Locate the cell with the specified text and output its [X, Y] center coordinate. 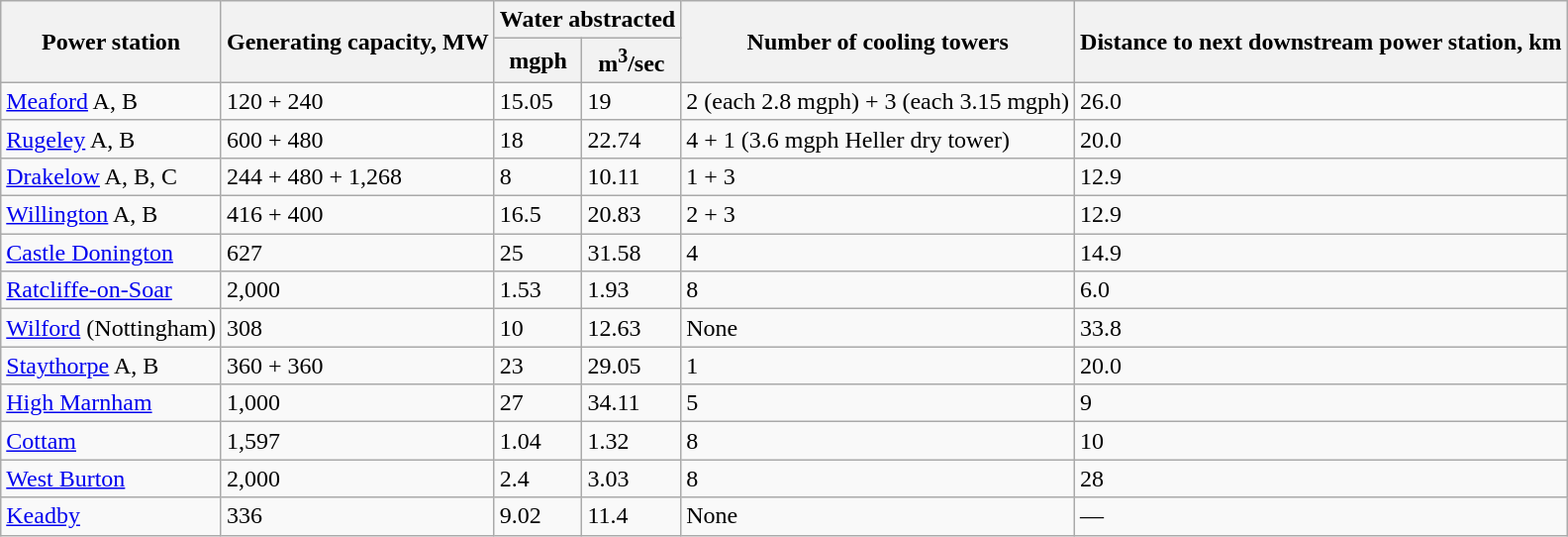
1.53 [539, 290]
Rugeley A, B [111, 139]
Power station [111, 42]
Willington A, B [111, 215]
600 + 480 [357, 139]
m3/sec [632, 61]
High Marnham [111, 403]
2.4 [539, 479]
20.83 [632, 215]
4 [878, 253]
1.93 [632, 290]
10.11 [632, 176]
1 [878, 366]
16.5 [539, 215]
23 [539, 366]
120 + 240 [357, 101]
627 [357, 253]
Ratcliffe-on-Soar [111, 290]
2 (each 2.8 mgph) + 3 (each 3.15 mgph) [878, 101]
11.4 [632, 516]
Keadby [111, 516]
9 [1321, 403]
244 + 480 + 1,268 [357, 176]
mgph [539, 61]
26.0 [1321, 101]
12.63 [632, 328]
19 [632, 101]
Meaford A, B [111, 101]
Wilford (Nottingham) [111, 328]
25 [539, 253]
9.02 [539, 516]
29.05 [632, 366]
18 [539, 139]
34.11 [632, 403]
Drakelow A, B, C [111, 176]
Water abstracted [588, 20]
22.74 [632, 139]
1.04 [539, 441]
Staythorpe A, B [111, 366]
6.0 [1321, 290]
308 [357, 328]
Castle Donington [111, 253]
336 [357, 516]
416 + 400 [357, 215]
Generating capacity, MW [357, 42]
28 [1321, 479]
West Burton [111, 479]
27 [539, 403]
33.8 [1321, 328]
15.05 [539, 101]
Distance to next downstream power station, km [1321, 42]
— [1321, 516]
31.58 [632, 253]
1.32 [632, 441]
Cottam [111, 441]
1 + 3 [878, 176]
1,597 [357, 441]
1,000 [357, 403]
4 + 1 (3.6 mgph Heller dry tower) [878, 139]
14.9 [1321, 253]
3.03 [632, 479]
Number of cooling towers [878, 42]
5 [878, 403]
2 + 3 [878, 215]
360 + 360 [357, 366]
